Locate the cell with the specified text and output its [x, y] center coordinate. 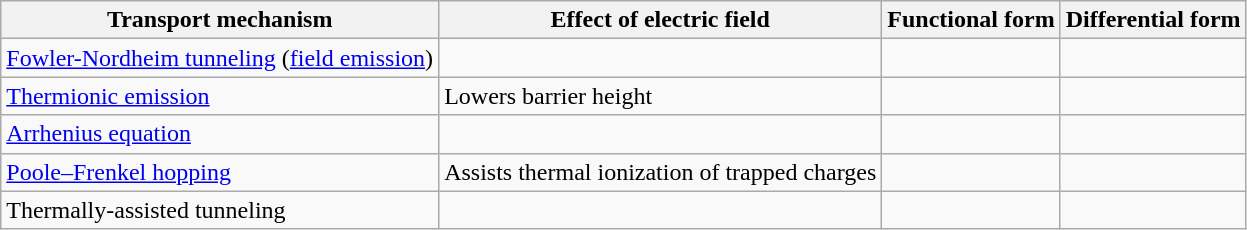
Assists thermal ionization of trapped charges [660, 172]
Functional form [971, 20]
Transport mechanism [220, 20]
Poole–Frenkel hopping [220, 172]
Lowers barrier height [660, 96]
Thermally-assisted tunneling [220, 210]
Thermionic emission [220, 96]
Differential form [1153, 20]
Arrhenius equation [220, 134]
Effect of electric field [660, 20]
Fowler-Nordheim tunneling (field emission) [220, 58]
